Locate the cell with the specified text and output its [x, y] center coordinate. 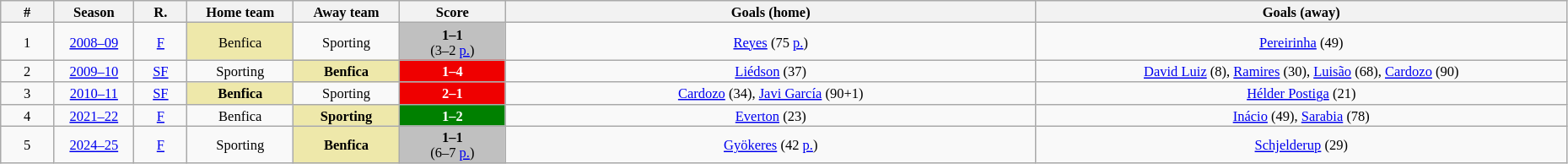
Schjelderup (29) [1301, 145]
Liédson (37) [771, 71]
David Luiz (8), Ramires (30), Luisão (68), Cardozo (90) [1301, 71]
Goals (away) [1301, 12]
1–2 [452, 115]
2024–25 [94, 145]
Pereirinha (49) [1301, 41]
Everton (23) [771, 115]
2009–10 [94, 71]
2–1 [452, 93]
Goals (home) [771, 12]
Gyökeres (42 p.) [771, 145]
R. [160, 12]
1–4 [452, 71]
2021–22 [94, 115]
2010–11 [94, 93]
2008–09 [94, 41]
2 [27, 71]
Season [94, 12]
1 [27, 41]
Score [452, 12]
Reyes (75 p.) [771, 41]
Inácio (49), Sarabia (78) [1301, 115]
# [27, 12]
5 [27, 145]
1–1(6–7 p.) [452, 145]
1–1(3–2 p.) [452, 41]
Hélder Postiga (21) [1301, 93]
Home team [240, 12]
4 [27, 115]
Cardozo (34), Javi García (90+1) [771, 93]
Away team [347, 12]
3 [27, 93]
